Output the [x, y] coordinate of the center of the cell containing the given text.  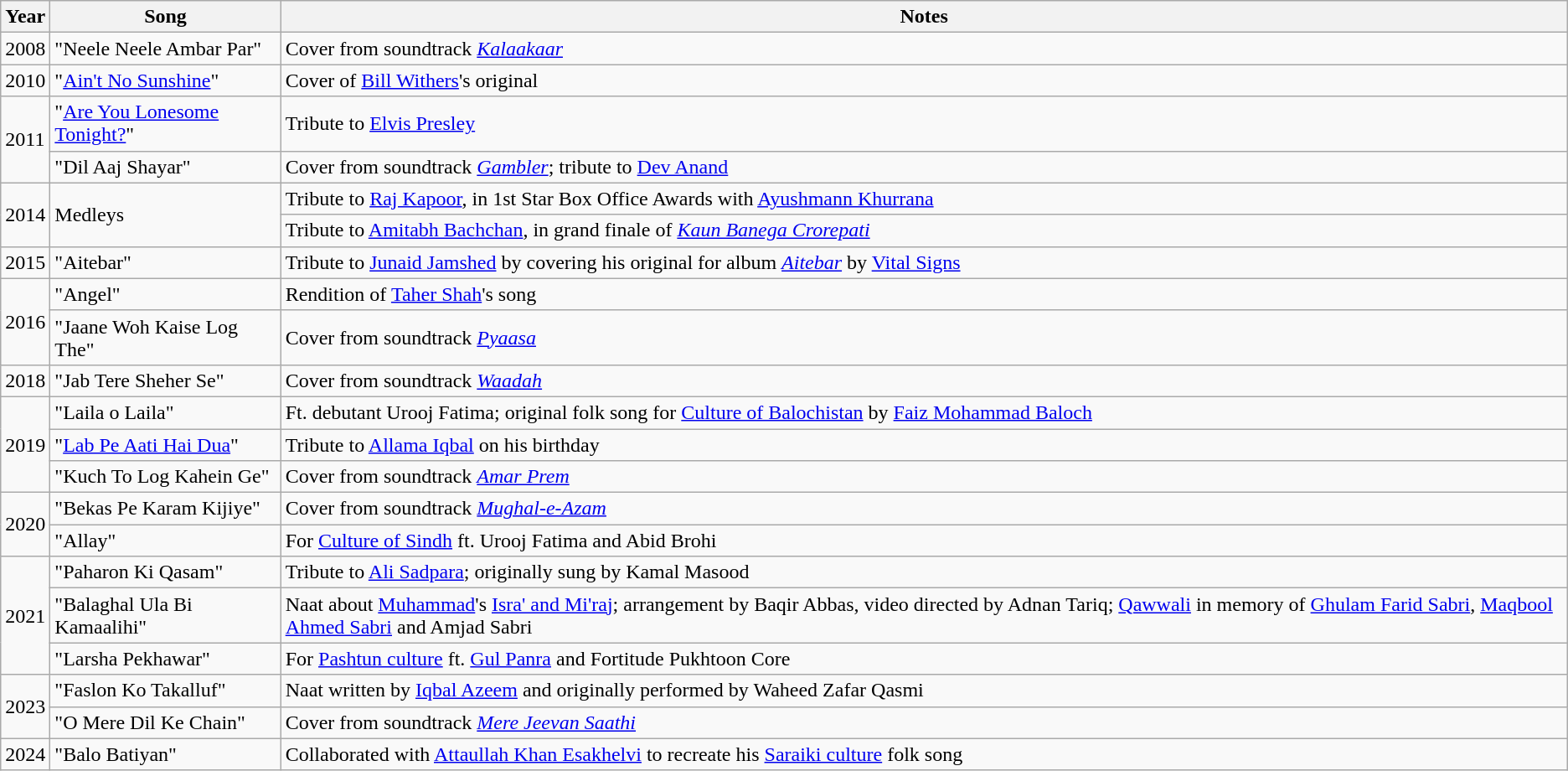
2021 [25, 615]
2008 [25, 49]
"Paharon Ki Qasam" [166, 572]
Cover from soundtrack Kalaakaar [924, 49]
"Dil Aaj Shayar" [166, 167]
2019 [25, 444]
Tribute to Allama Iqbal on his birthday [924, 445]
"Jab Tere Sheher Se" [166, 380]
2016 [25, 322]
Cover from soundtrack Pyaasa [924, 337]
"Ain't No Sunshine" [166, 80]
Tribute to Raj Kapoor, in 1st Star Box Office Awards with Ayushmann Khurrana [924, 199]
For Culture of Sindh ft. Urooj Fatima and Abid Brohi [924, 541]
"Are You Lonesome Tonight?" [166, 124]
"Balo Batiyan" [166, 754]
Medleys [166, 215]
Year [25, 17]
Rendition of Taher Shah's song [924, 294]
2023 [25, 706]
"Jaane Woh Kaise Log The" [166, 337]
2015 [25, 262]
Naat written by Iqbal Azeem and originally performed by Waheed Zafar Qasmi [924, 691]
Cover from soundtrack Gambler; tribute to Dev Anand [924, 167]
2014 [25, 215]
"Allay" [166, 541]
"Balaghal Ula Bi Kamaalihi" [166, 615]
"Larsha Pekhawar" [166, 659]
Cover from soundtrack Waadah [924, 380]
2011 [25, 139]
2018 [25, 380]
2020 [25, 525]
Notes [924, 17]
Cover from soundtrack Mughal-e-Azam [924, 509]
"Faslon Ko Takalluf" [166, 691]
"Angel" [166, 294]
Tribute to Elvis Presley [924, 124]
2010 [25, 80]
Tribute to Ali Sadpara; originally sung by Kamal Masood [924, 572]
2024 [25, 754]
Tribute to Junaid Jamshed by covering his original for album Aitebar by Vital Signs [924, 262]
"O Mere Dil Ke Chain" [166, 722]
Ft. debutant Urooj Fatima; original folk song for Culture of Balochistan by Faiz Mohammad Baloch [924, 412]
"Aitebar" [166, 262]
Cover from soundtrack Mere Jeevan Saathi [924, 722]
Tribute to Amitabh Bachchan, in grand finale of Kaun Banega Crorepati [924, 230]
Song [166, 17]
For Pashtun culture ft. Gul Panra and Fortitude Pukhtoon Core [924, 659]
Collaborated with Attaullah Khan Esakhelvi to recreate his Saraiki culture folk song [924, 754]
"Laila o Laila" [166, 412]
"Lab Pe Aati Hai Dua" [166, 445]
"Kuch To Log Kahein Ge" [166, 477]
"Neele Neele Ambar Par" [166, 49]
"Bekas Pe Karam Kijiye" [166, 509]
Cover from soundtrack Amar Prem [924, 477]
Cover of Bill Withers's original [924, 80]
